Detect which cell encompasses the target text, then output its [x, y] center coordinate. 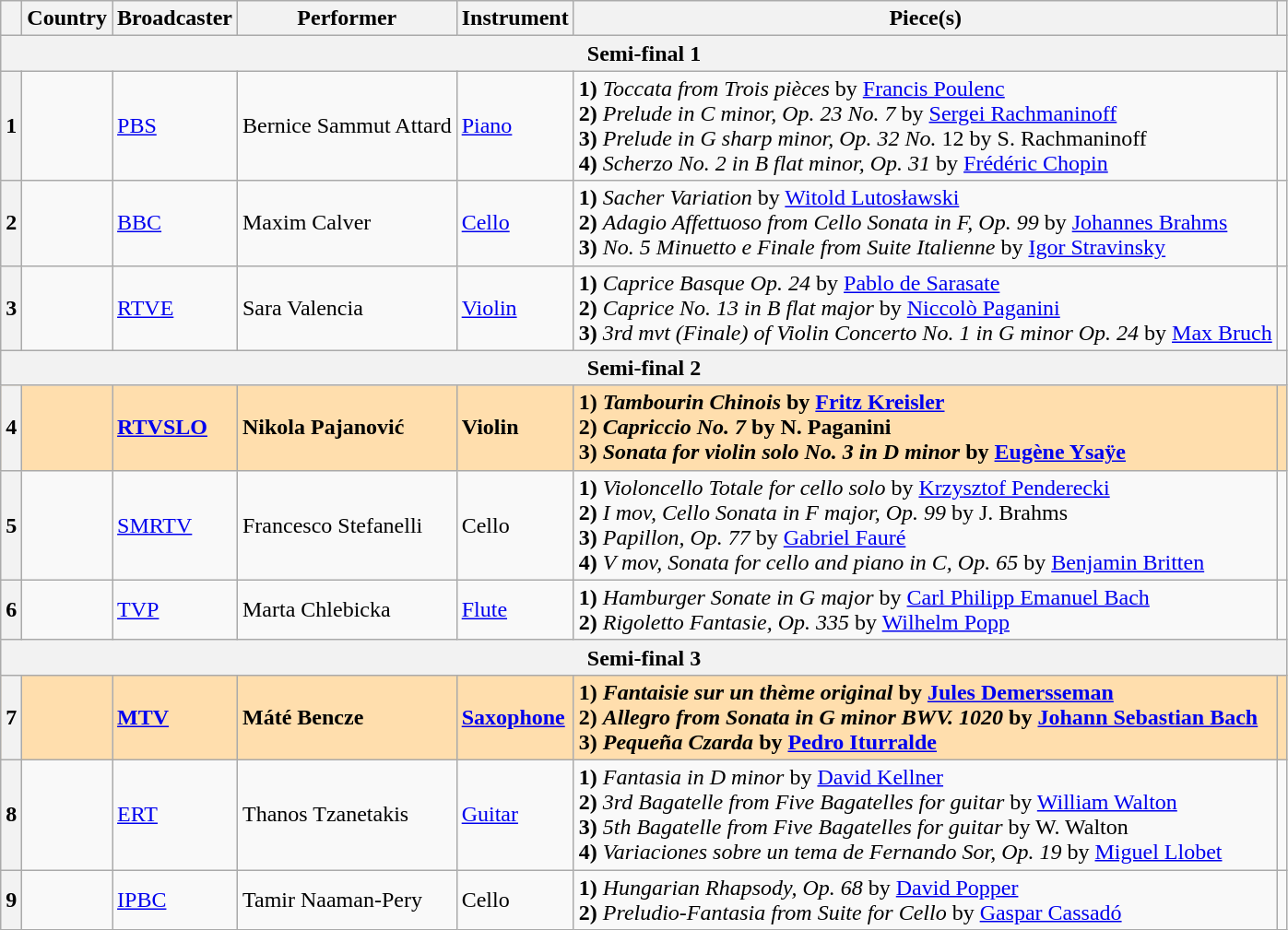
Semi-final 2 [644, 368]
Thanos Tzanetakis [347, 815]
Bernice Sammut Attard [347, 125]
Semi-final 1 [644, 53]
2 [11, 223]
Francesco Stefanelli [347, 525]
1) Hamburger Sonate in G major by Carl Philipp Emanuel Bach2) Rigoletto Fantasie, Op. 335 by Wilhelm Popp [926, 610]
7 [11, 717]
IPBC [175, 900]
6 [11, 610]
Country [67, 18]
Marta Chlebicka [347, 610]
4 [11, 428]
Maxim Calver [347, 223]
1 [11, 125]
Piano [514, 125]
RTVE [175, 308]
SMRTV [175, 525]
Tamir Naaman-Pery [347, 900]
3 [11, 308]
Piece(s) [926, 18]
8 [11, 815]
Instrument [514, 18]
Máté Bencze [347, 717]
Guitar [514, 815]
1) Tambourin Chinois by Fritz Kreisler2) Capriccio No. 7 by N. Paganini3) Sonata for violin solo No. 3 in D minor by Eugène Ysaÿe [926, 428]
Nikola Pajanović [347, 428]
Performer [347, 18]
Semi-final 3 [644, 657]
Sara Valencia [347, 308]
9 [11, 900]
Flute [514, 610]
Saxophone [514, 717]
PBS [175, 125]
ERT [175, 815]
Broadcaster [175, 18]
1) Hungarian Rhapsody, Op. 68 by David Popper2) Preludio-Fantasia from Suite for Cello by Gaspar Cassadó [926, 900]
MTV [175, 717]
5 [11, 525]
BBC [175, 223]
RTVSLO [175, 428]
TVP [175, 610]
